Detect which cell encompasses the target text, then output its (x, y) center coordinate. 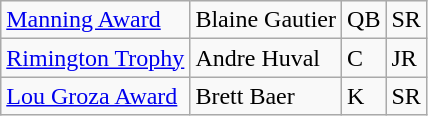
JR (406, 58)
C (364, 58)
K (364, 96)
Blaine Gautier (266, 20)
QB (364, 20)
Lou Groza Award (96, 96)
Andre Huval (266, 58)
Manning Award (96, 20)
Rimington Trophy (96, 58)
Brett Baer (266, 96)
